Extract the [x, y] coordinate from the center of the cell holding the provided text.  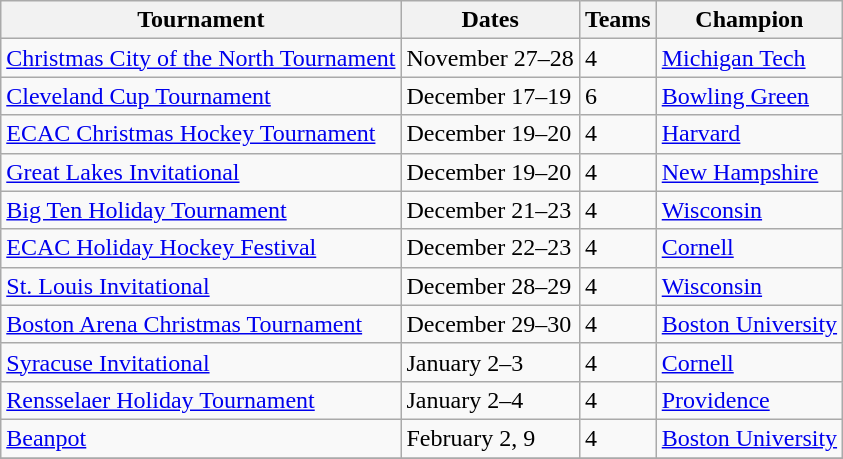
November 27–28 [490, 58]
Harvard [749, 134]
Cleveland Cup Tournament [201, 96]
Bowling Green [749, 96]
Tournament [201, 20]
Dates [490, 20]
December 28–29 [490, 286]
Boston Arena Christmas Tournament [201, 324]
Teams [618, 20]
Rensselaer Holiday Tournament [201, 400]
Great Lakes Invitational [201, 172]
New Hampshire [749, 172]
Michigan Tech [749, 58]
ECAC Christmas Hockey Tournament [201, 134]
Beanpot [201, 438]
December 17–19 [490, 96]
December 21–23 [490, 210]
January 2–4 [490, 400]
Christmas City of the North Tournament [201, 58]
6 [618, 96]
December 29–30 [490, 324]
Providence [749, 400]
January 2–3 [490, 362]
Syracuse Invitational [201, 362]
February 2, 9 [490, 438]
ECAC Holiday Hockey Festival [201, 248]
Champion [749, 20]
Big Ten Holiday Tournament [201, 210]
St. Louis Invitational [201, 286]
December 22–23 [490, 248]
